For the text-containing cell, return its midpoint in (X, Y) coordinate format. 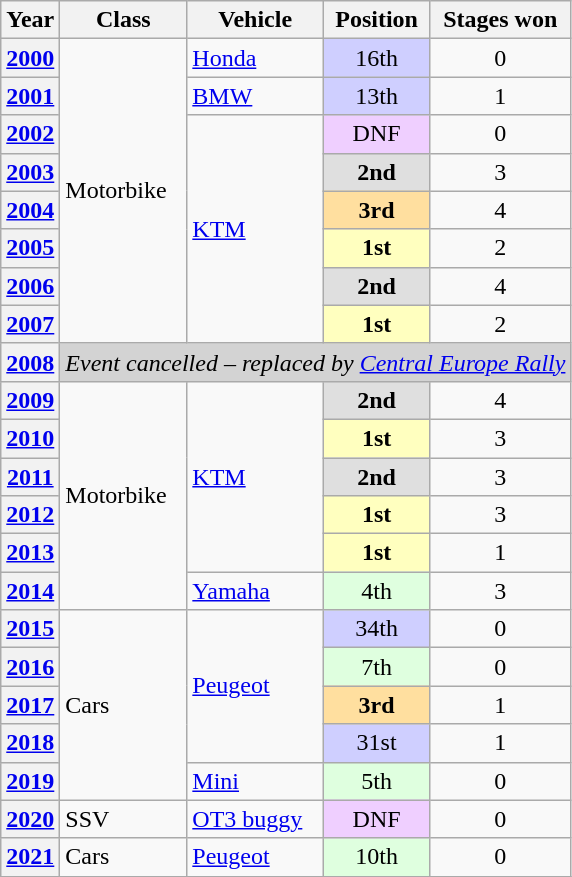
OT3 buggy (256, 819)
2012 (30, 515)
5th (377, 781)
Honda (256, 58)
7th (377, 667)
2007 (30, 324)
2003 (30, 172)
2014 (30, 591)
10th (377, 857)
Class (124, 20)
2010 (30, 438)
2001 (30, 96)
31st (377, 743)
2019 (30, 781)
Year (30, 20)
2004 (30, 210)
16th (377, 58)
2015 (30, 629)
4th (377, 591)
2002 (30, 134)
Vehicle (256, 20)
2006 (30, 286)
2017 (30, 705)
Yamaha (256, 591)
2021 (30, 857)
Position (377, 20)
2016 (30, 667)
2008 (30, 362)
Event cancelled – replaced by Central Europe Rally (316, 362)
Mini (256, 781)
2005 (30, 248)
2000 (30, 58)
2013 (30, 553)
13th (377, 96)
BMW (256, 96)
SSV (124, 819)
2009 (30, 400)
34th (377, 629)
Stages won (500, 20)
2018 (30, 743)
2011 (30, 477)
2020 (30, 819)
